Search for the cell housing the specified text and yield its [X, Y] center coordinate. 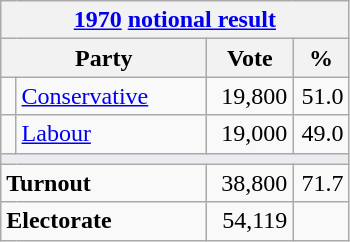
Conservative [112, 96]
54,119 [250, 221]
Vote [250, 58]
Turnout [104, 183]
Party [104, 58]
Electorate [104, 221]
19,800 [250, 96]
% [321, 58]
51.0 [321, 96]
71.7 [321, 183]
Labour [112, 134]
1970 notional result [175, 20]
49.0 [321, 134]
38,800 [250, 183]
19,000 [250, 134]
